Detect which cell encompasses the target text, then output its (X, Y) center coordinate. 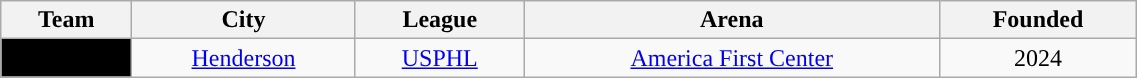
League (440, 20)
Team (66, 20)
City (244, 20)
Henderson (244, 58)
Arena (732, 20)
America First Center (732, 58)
USPHL (440, 58)
2024 (1038, 58)
Founded (1038, 20)
